Extract the [X, Y] coordinate from the center of the cell holding the provided text.  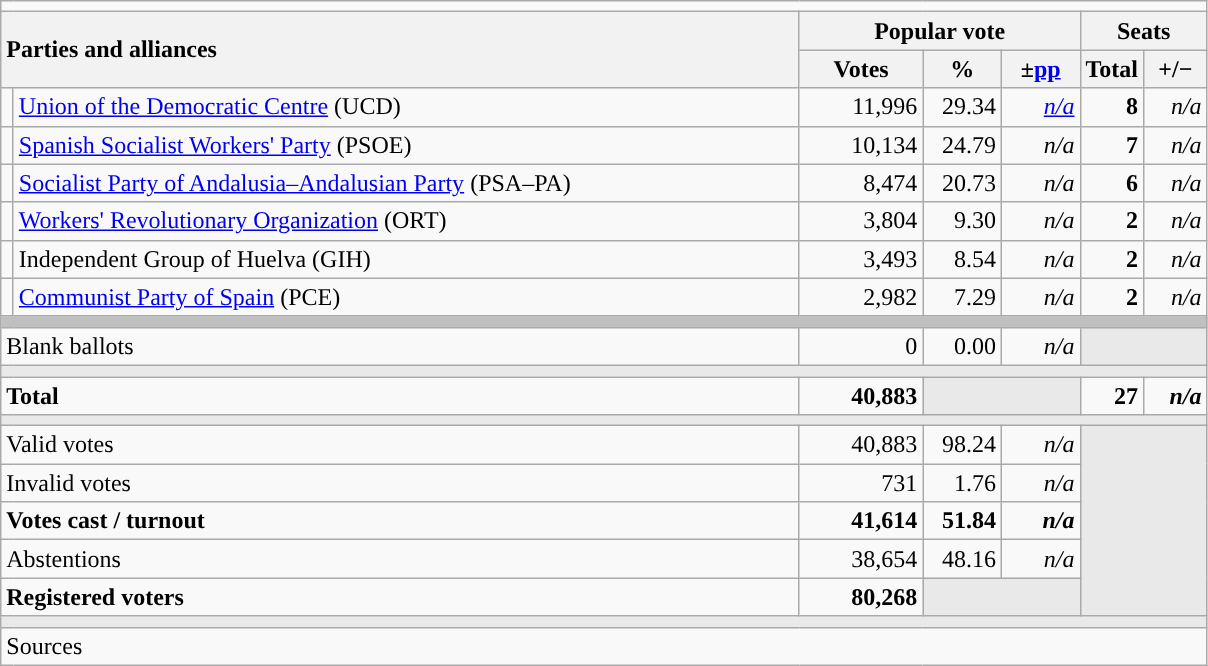
Popular vote [940, 31]
Registered voters [400, 597]
Workers' Revolutionary Organization (ORT) [406, 221]
7 [1112, 145]
7.29 [962, 297]
Independent Group of Huelva (GIH) [406, 259]
Invalid votes [400, 483]
9.30 [962, 221]
Union of the Democratic Centre (UCD) [406, 107]
2,982 [861, 297]
Votes cast / turnout [400, 521]
+/− [1176, 69]
3,804 [861, 221]
29.34 [962, 107]
0 [861, 346]
41,614 [861, 521]
10,134 [861, 145]
Sources [604, 646]
% [962, 69]
48.16 [962, 559]
731 [861, 483]
0.00 [962, 346]
20.73 [962, 183]
3,493 [861, 259]
±pp [1040, 69]
1.76 [962, 483]
Parties and alliances [400, 50]
8.54 [962, 259]
80,268 [861, 597]
24.79 [962, 145]
8 [1112, 107]
Blank ballots [400, 346]
11,996 [861, 107]
51.84 [962, 521]
Abstentions [400, 559]
98.24 [962, 445]
6 [1112, 183]
38,654 [861, 559]
27 [1112, 395]
8,474 [861, 183]
Socialist Party of Andalusia–Andalusian Party (PSA–PA) [406, 183]
Valid votes [400, 445]
Seats [1144, 31]
Communist Party of Spain (PCE) [406, 297]
Votes [861, 69]
Spanish Socialist Workers' Party (PSOE) [406, 145]
